Determine the (x, y) coordinate at the center of the cell enclosing the given text.  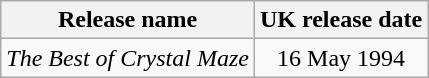
Release name (128, 20)
UK release date (340, 20)
16 May 1994 (340, 58)
The Best of Crystal Maze (128, 58)
